Return the [X, Y] coordinate for the center point of the cell that contains the specified text.  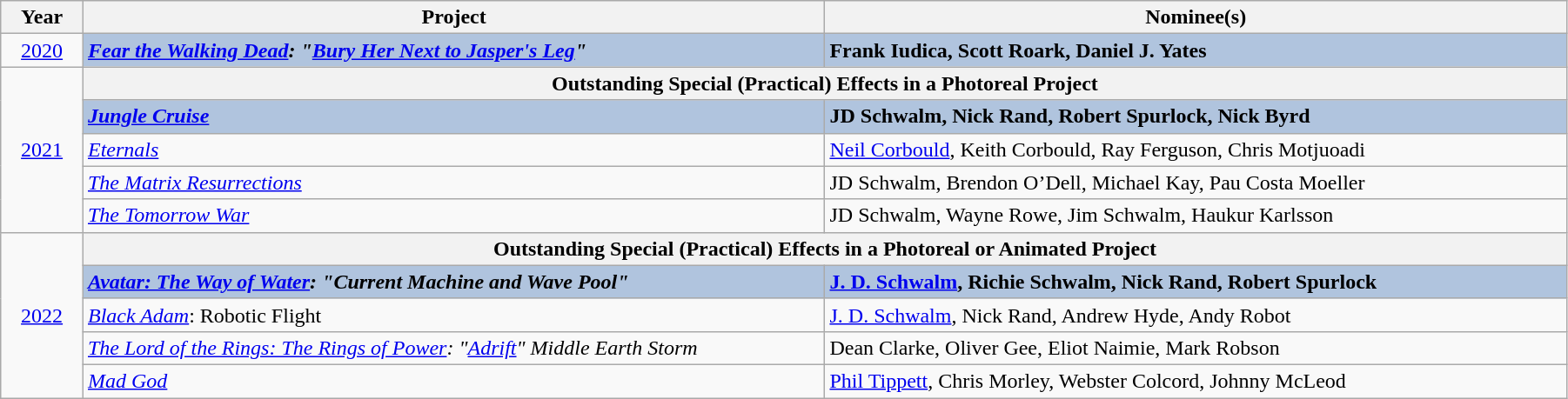
2022 [42, 315]
Outstanding Special (Practical) Effects in a Photoreal Project [825, 83]
Project [453, 17]
JD Schwalm, Wayne Rowe, Jim Schwalm, Haukur Karlsson [1196, 216]
J. D. Schwalm, Nick Rand, Andrew Hyde, Andy Robot [1196, 315]
Outstanding Special (Practical) Effects in a Photoreal or Animated Project [825, 249]
Neil Corbould, Keith Corbould, Ray Ferguson, Chris Motjuoadi [1196, 150]
Dean Clarke, Oliver Gee, Eliot Naimie, Mark Robson [1196, 348]
Year [42, 17]
Mad God [453, 381]
2020 [42, 50]
Eternals [453, 150]
Jungle Cruise [453, 116]
The Tomorrow War [453, 216]
Fear the Walking Dead: "Bury Her Next to Jasper's Leg" [453, 50]
JD Schwalm, Brendon O’Dell, Michael Kay, Pau Costa Moeller [1196, 183]
Nominee(s) [1196, 17]
Phil Tippett, Chris Morley, Webster Colcord, Johnny McLeod [1196, 381]
The Matrix Resurrections [453, 183]
Avatar: The Way of Water: "Current Machine and Wave Pool" [453, 282]
J. D. Schwalm, Richie Schwalm, Nick Rand, Robert Spurlock [1196, 282]
2021 [42, 150]
Black Adam: Robotic Flight [453, 315]
The Lord of the Rings: The Rings of Power: "Adrift" Middle Earth Storm [453, 348]
Frank Iudica, Scott Roark, Daniel J. Yates [1196, 50]
JD Schwalm, Nick Rand, Robert Spurlock, Nick Byrd [1196, 116]
